Extract the [x, y] coordinate from the center of the cell holding the provided text.  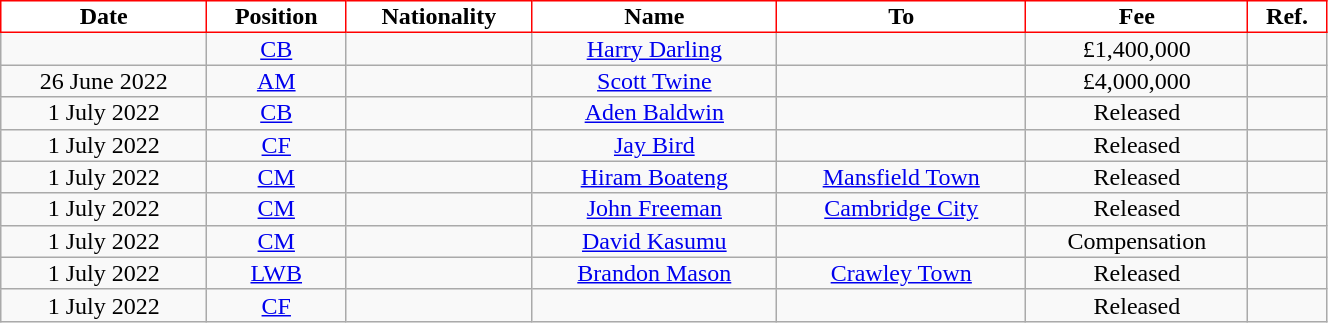
Nationality [439, 17]
AM [276, 81]
26 June 2022 [104, 81]
Name [654, 17]
Scott Twine [654, 81]
Jay Bird [654, 145]
Position [276, 17]
Ref. [1288, 17]
Brandon Mason [654, 273]
Cambridge City [902, 209]
John Freeman [654, 209]
£4,000,000 [1137, 81]
Hiram Boateng [654, 177]
£1,400,000 [1137, 49]
David Kasumu [654, 241]
Aden Baldwin [654, 113]
LWB [276, 273]
Crawley Town [902, 273]
Date [104, 17]
Mansfield Town [902, 177]
Compensation [1137, 241]
To [902, 17]
Harry Darling [654, 49]
Fee [1137, 17]
